Capture the cell that displays the provided text and extract its [X, Y] central coordinate. 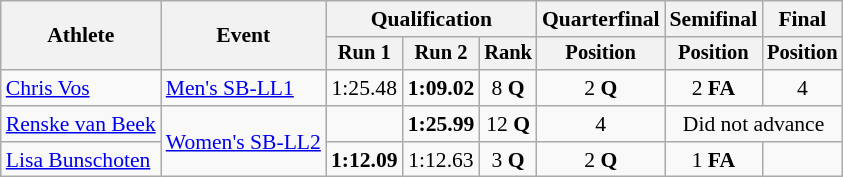
Renske van Beek [81, 124]
Semifinal [714, 19]
Rank [508, 54]
Men's SB-LL1 [244, 88]
Chris Vos [81, 88]
1:09.02 [442, 88]
2 FA [714, 88]
Run 2 [442, 54]
Run 1 [364, 54]
Qualification [432, 19]
Athlete [81, 36]
2 Q [601, 88]
Event [244, 36]
8 Q [508, 88]
1:25.48 [364, 88]
1:25.99 [442, 124]
12 Q [508, 124]
Final [802, 19]
Quarterfinal [601, 19]
Women's SB-LL2 [244, 142]
Did not advance [754, 124]
